Detect which cell encompasses the target text, then output its (x, y) center coordinate. 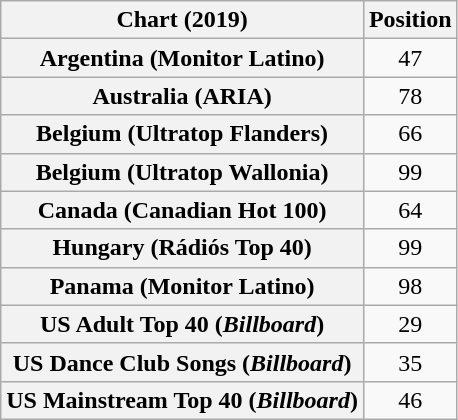
Chart (2019) (182, 20)
46 (410, 400)
98 (410, 286)
47 (410, 58)
Panama (Monitor Latino) (182, 286)
66 (410, 134)
Belgium (Ultratop Flanders) (182, 134)
Canada (Canadian Hot 100) (182, 210)
Position (410, 20)
US Dance Club Songs (Billboard) (182, 362)
35 (410, 362)
US Adult Top 40 (Billboard) (182, 324)
Belgium (Ultratop Wallonia) (182, 172)
29 (410, 324)
US Mainstream Top 40 (Billboard) (182, 400)
Hungary (Rádiós Top 40) (182, 248)
Argentina (Monitor Latino) (182, 58)
78 (410, 96)
Australia (ARIA) (182, 96)
64 (410, 210)
